Locate the cell with the specified text and output its [X, Y] center coordinate. 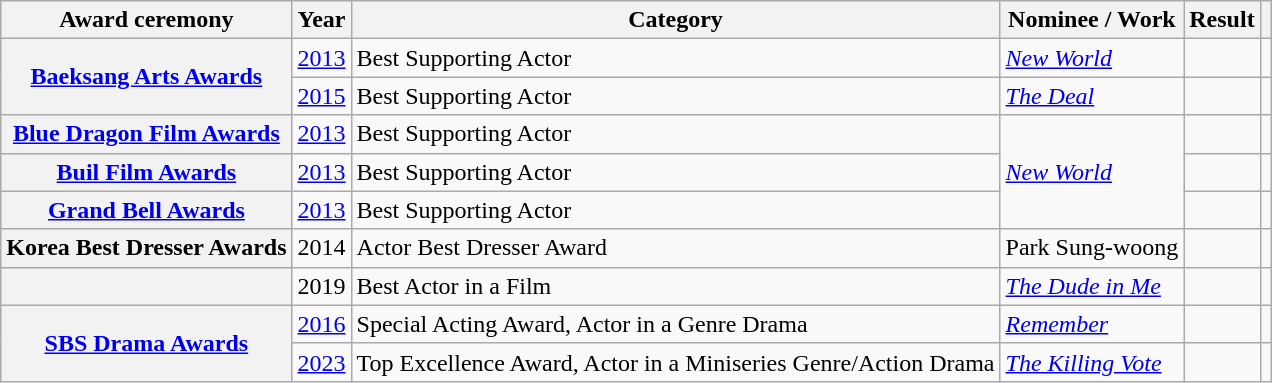
The Deal [1092, 96]
Award ceremony [146, 20]
SBS Drama Awards [146, 343]
Special Acting Award, Actor in a Genre Drama [676, 324]
Result [1222, 20]
Park Sung-woong [1092, 248]
2014 [322, 248]
Grand Bell Awards [146, 210]
2016 [322, 324]
Top Excellence Award, Actor in a Miniseries Genre/Action Drama [676, 362]
Actor Best Dresser Award [676, 248]
Korea Best Dresser Awards [146, 248]
The Dude in Me [1092, 286]
The Killing Vote [1092, 362]
2019 [322, 286]
Remember [1092, 324]
Year [322, 20]
Buil Film Awards [146, 172]
Best Actor in a Film [676, 286]
Nominee / Work [1092, 20]
2015 [322, 96]
Baeksang Arts Awards [146, 77]
Blue Dragon Film Awards [146, 134]
2023 [322, 362]
Category [676, 20]
